For the text-containing cell, return its midpoint in (x, y) coordinate format. 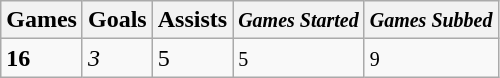
16 (42, 58)
9 (431, 58)
Goals (117, 20)
3 (117, 58)
Games (42, 20)
Games Started (299, 20)
Assists (192, 20)
Games Subbed (431, 20)
